Detect which cell encompasses the target text, then output its (X, Y) center coordinate. 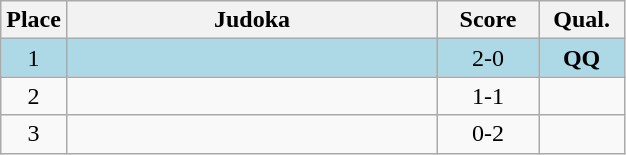
3 (34, 134)
Judoka (252, 20)
1 (34, 58)
Place (34, 20)
0-2 (488, 134)
Score (488, 20)
QQ (582, 58)
2 (34, 96)
2-0 (488, 58)
Qual. (582, 20)
1-1 (488, 96)
